Provide the (x, y) coordinate of the cell's center where the given text is located.  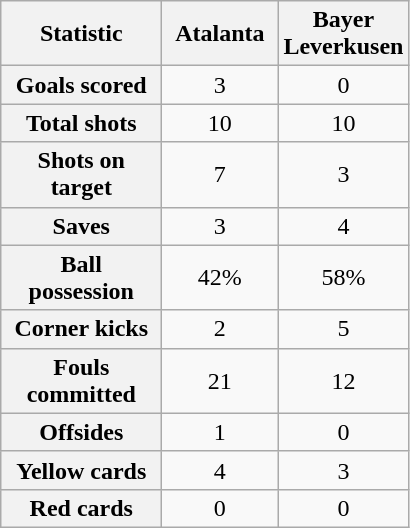
Bayer Leverkusen (344, 34)
Yellow cards (82, 470)
7 (220, 174)
Corner kicks (82, 329)
21 (220, 380)
Statistic (82, 34)
5 (344, 329)
2 (220, 329)
Ball possession (82, 278)
Fouls committed (82, 380)
Offsides (82, 432)
Red cards (82, 508)
42% (220, 278)
12 (344, 380)
Total shots (82, 123)
Goals scored (82, 85)
Atalanta (220, 34)
Saves (82, 226)
1 (220, 432)
Shots on target (82, 174)
58% (344, 278)
